For the text-containing cell, return its midpoint in (X, Y) coordinate format. 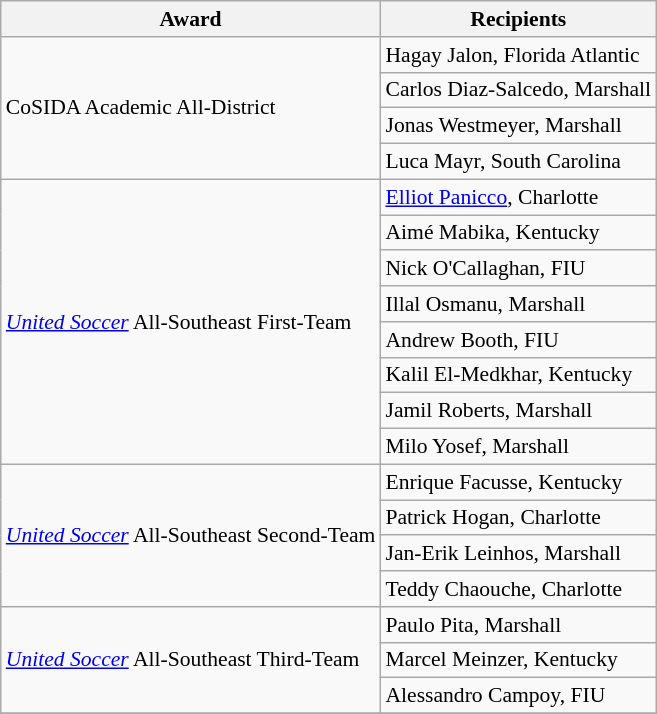
Nick O'Callaghan, FIU (518, 269)
Award (191, 19)
United Soccer All-Southeast Third-Team (191, 660)
Recipients (518, 19)
Milo Yosef, Marshall (518, 447)
Elliot Panicco, Charlotte (518, 197)
Paulo Pita, Marshall (518, 625)
United Soccer All-Southeast Second-Team (191, 535)
CoSIDA Academic All-District (191, 108)
Patrick Hogan, Charlotte (518, 518)
United Soccer All-Southeast First-Team (191, 322)
Aimé Mabika, Kentucky (518, 233)
Alessandro Campoy, FIU (518, 696)
Jonas Westmeyer, Marshall (518, 126)
Kalil El-Medkhar, Kentucky (518, 375)
Enrique Facusse, Kentucky (518, 482)
Carlos Diaz-Salcedo, Marshall (518, 90)
Jan-Erik Leinhos, Marshall (518, 554)
Illal Osmanu, Marshall (518, 304)
Luca Mayr, South Carolina (518, 162)
Hagay Jalon, Florida Atlantic (518, 55)
Marcel Meinzer, Kentucky (518, 660)
Andrew Booth, FIU (518, 340)
Teddy Chaouche, Charlotte (518, 589)
Jamil Roberts, Marshall (518, 411)
